For the text-containing cell, return its midpoint in (x, y) coordinate format. 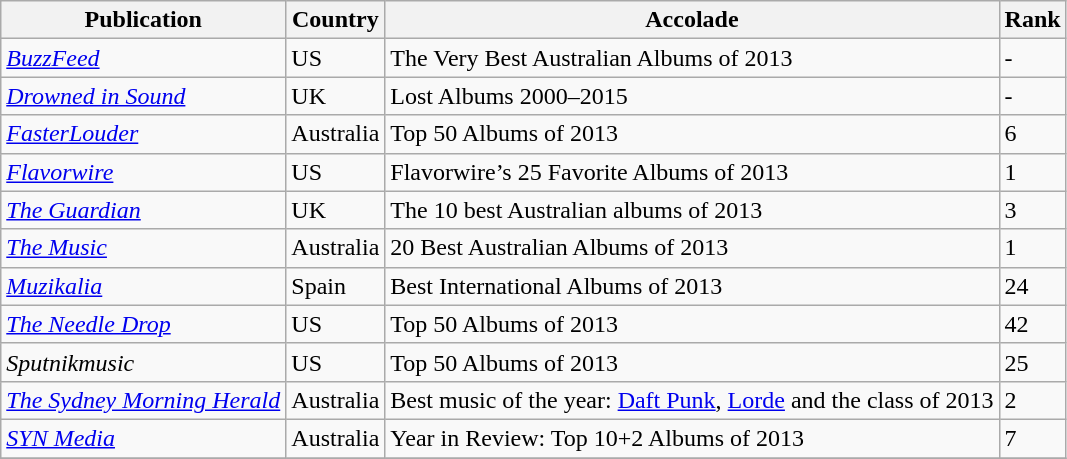
Muzikalia (144, 286)
25 (1032, 362)
Best music of the year: Daft Punk, Lorde and the class of 2013 (692, 400)
Best International Albums of 2013 (692, 286)
BuzzFeed (144, 58)
Spain (336, 286)
Lost Albums 2000–2015 (692, 96)
Publication (144, 20)
SYN Media (144, 438)
Accolade (692, 20)
Rank (1032, 20)
6 (1032, 134)
3 (1032, 210)
Year in Review: Top 10+2 Albums of 2013 (692, 438)
The Needle Drop (144, 324)
Drowned in Sound (144, 96)
The 10 best Australian albums of 2013 (692, 210)
The Very Best Australian Albums of 2013 (692, 58)
2 (1032, 400)
Sputnikmusic (144, 362)
Flavorwire’s 25 Favorite Albums of 2013 (692, 172)
24 (1032, 286)
FasterLouder (144, 134)
The Guardian (144, 210)
20 Best Australian Albums of 2013 (692, 248)
The Sydney Morning Herald (144, 400)
42 (1032, 324)
Flavorwire (144, 172)
Country (336, 20)
7 (1032, 438)
The Music (144, 248)
